Capture the cell that displays the provided text and extract its (X, Y) central coordinate. 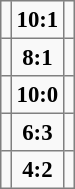
4:2 (37, 170)
10:1 (37, 20)
6:3 (37, 132)
8:1 (37, 57)
10:0 (37, 95)
